Identify which cell holds the provided text, then report its (x, y) central coordinate. 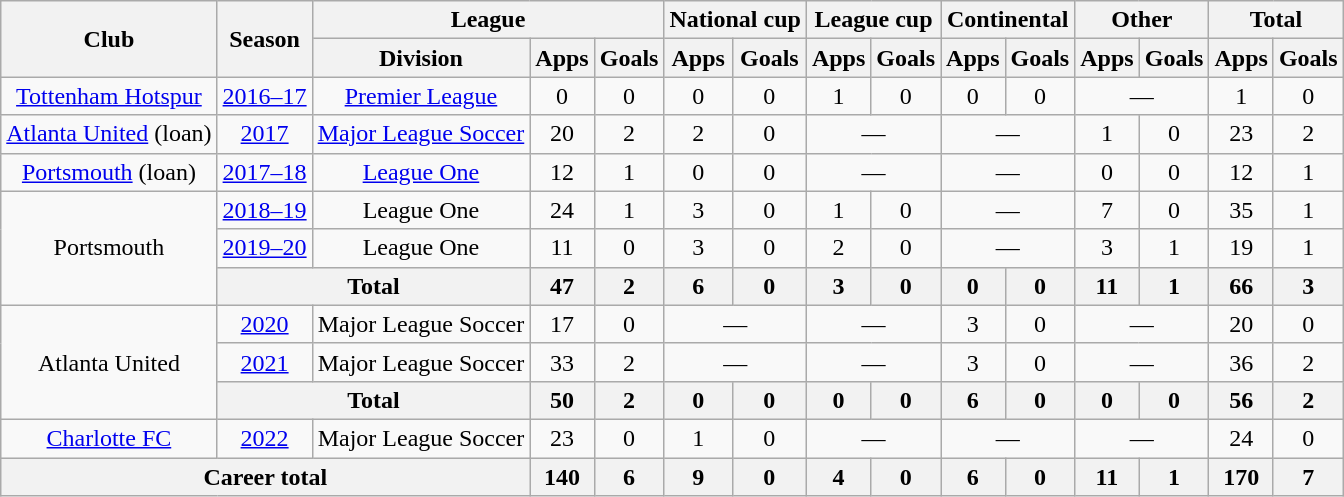
Charlotte FC (109, 438)
League (488, 20)
33 (562, 362)
2018–19 (264, 210)
Atlanta United (loan) (109, 134)
Premier League (421, 96)
Continental (1008, 20)
2021 (264, 362)
Club (109, 39)
35 (1241, 210)
56 (1241, 400)
50 (562, 400)
2020 (264, 324)
2019–20 (264, 248)
Other (1142, 20)
League cup (873, 20)
Atlanta United (109, 362)
36 (1241, 362)
9 (698, 477)
2017 (264, 134)
4 (838, 477)
Portsmouth (loan) (109, 172)
Division (421, 58)
66 (1241, 286)
2016–17 (264, 96)
17 (562, 324)
47 (562, 286)
Tottenham Hotspur (109, 96)
Season (264, 39)
2022 (264, 438)
140 (562, 477)
National cup (735, 20)
170 (1241, 477)
2017–18 (264, 172)
19 (1241, 248)
Portsmouth (109, 248)
Career total (266, 477)
